Provide the [x, y] coordinate of the cell's center where the given text is located.  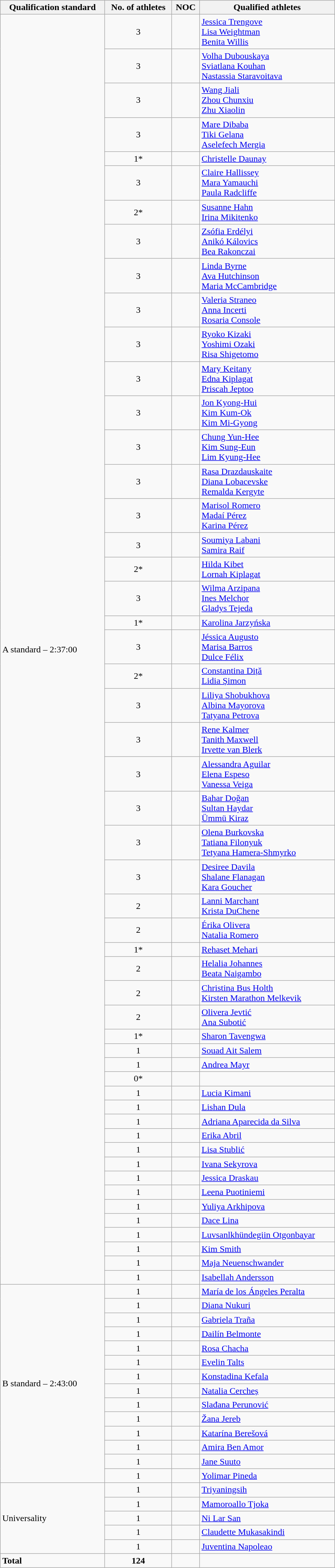
Chung Yun-Hee Kim Sung-Eun Lim Kyung-Hee [267, 447]
Leena Puotiniemi [267, 1192]
Maja Neuenschwander [267, 1263]
Adriana Aparecida da Silva [267, 1121]
Kim Smith [267, 1249]
Christelle Daunay [267, 159]
Érika OliveraNatalia Romero [267, 930]
NOC [186, 7]
Andrea Mayr [267, 1065]
Mare DibabaTiki GelanaAselefech Mergia [267, 134]
Jessica Draskau [267, 1178]
Lisa Stublić [267, 1149]
Sharon Tavengwa [267, 1036]
No. of athletes [138, 7]
0* [138, 1079]
Yolimar Pineda [267, 1476]
Katarína Berešová [267, 1433]
Rasa DrazdauskaiteDiana LobacevskeRemalda Kergyte [267, 481]
Wang Jiali Zhou Chunxiu Zhu Xiaolin [267, 100]
Natalia Cercheș [267, 1391]
Christina Bus HolthKirsten Marathon Melkevik [267, 993]
Lishan Dula [267, 1107]
Žana Jereb [267, 1419]
Susanne HahnIrina Mikitenko [267, 212]
Linda ByrneAva HutchinsonMaria McCambridge [267, 276]
Erika Abril [267, 1135]
Universality [52, 1518]
Total [52, 1561]
Liliya Shobukhova Albina Mayorova Tatyana Petrova [267, 705]
Konstadina Kefala [267, 1376]
Yuliya Arkhipova [267, 1206]
Desiree DavilaShalane FlanaganKara Goucher [267, 877]
Mamoroallo Tjoka [267, 1504]
Luvsanlkhündegiin Otgonbayar [267, 1235]
124 [138, 1561]
Evelin Talts [267, 1362]
Olivera JevtićAna Subotić [267, 1017]
Helalia JohannesBeata Naigambo [267, 969]
Lucia Kimani [267, 1093]
Bahar Doğan Sultan Haydar Ümmü Kiraz [267, 808]
Soumiya Labani Samira Raif [267, 545]
Rene Kalmer Tanith Maxwell Irvette van Blerk [267, 740]
Mary KeitanyEdna KiplagatPriscah Jeptoo [267, 378]
Volha Dubouskaya Sviatlana Kouhan Nastassia Staravoitava [267, 66]
Alessandra Aguilar Elena Espeso Vanessa Veiga [267, 774]
Claire Hallissey Mara Yamauchi Paula Radcliffe [267, 183]
Jane Suuto [267, 1462]
Souad Ait Salem [267, 1050]
Olena Burkovska Tatiana Filonyuk Tetyana Hamera-Shmyrko [267, 842]
Slađana Perunović [267, 1405]
Dace Lina [267, 1221]
Valeria StraneoAnna IncertiRosaria Console [267, 310]
Ivana Sekyrova [267, 1164]
Rosa Chacha [267, 1348]
Wilma ArzipanaInes MelchorGladys Tejeda [267, 598]
Jéssica AugustoMarisa BarrosDulce Félix [267, 647]
Isabellah Andersson [267, 1277]
Rehaset Mehari [267, 950]
Lanni MarchantKrista DuChene [267, 906]
Jon Kyong-Hui Kim Kum-Ok Kim Mi-Gyong [267, 413]
María de los Ángeles Peralta [267, 1291]
Qualification standard [52, 7]
Hilda Kibet Lornah Kiplagat [267, 569]
Ryoko Kizaki Yoshimi Ozaki Risa Shigetomo [267, 344]
Diana Nukuri [267, 1305]
Qualified athletes [267, 7]
Triyaningsih [267, 1490]
Marisol Romero Madaí Pérez Karina Pérez [267, 516]
Juventina Napoleao [267, 1546]
Gabriela Traña [267, 1320]
Jessica Trengove Lisa Weightman Benita Willis [267, 32]
B standard – 2:43:00 [52, 1384]
Amira Ben Amor [267, 1447]
A standard – 2:37:00 [52, 649]
Constantina Diță Lidia Șimon [267, 676]
Ni Lar San [267, 1518]
Zsófia Erdélyi Anikó Kálovics Bea Rakonczai [267, 241]
Dailín Belmonte [267, 1334]
Karolina Jarzyńska [267, 623]
Claudette Mukasakindi [267, 1532]
